Scan for the cell matching the given text and deliver its [X, Y] coordinate at center. 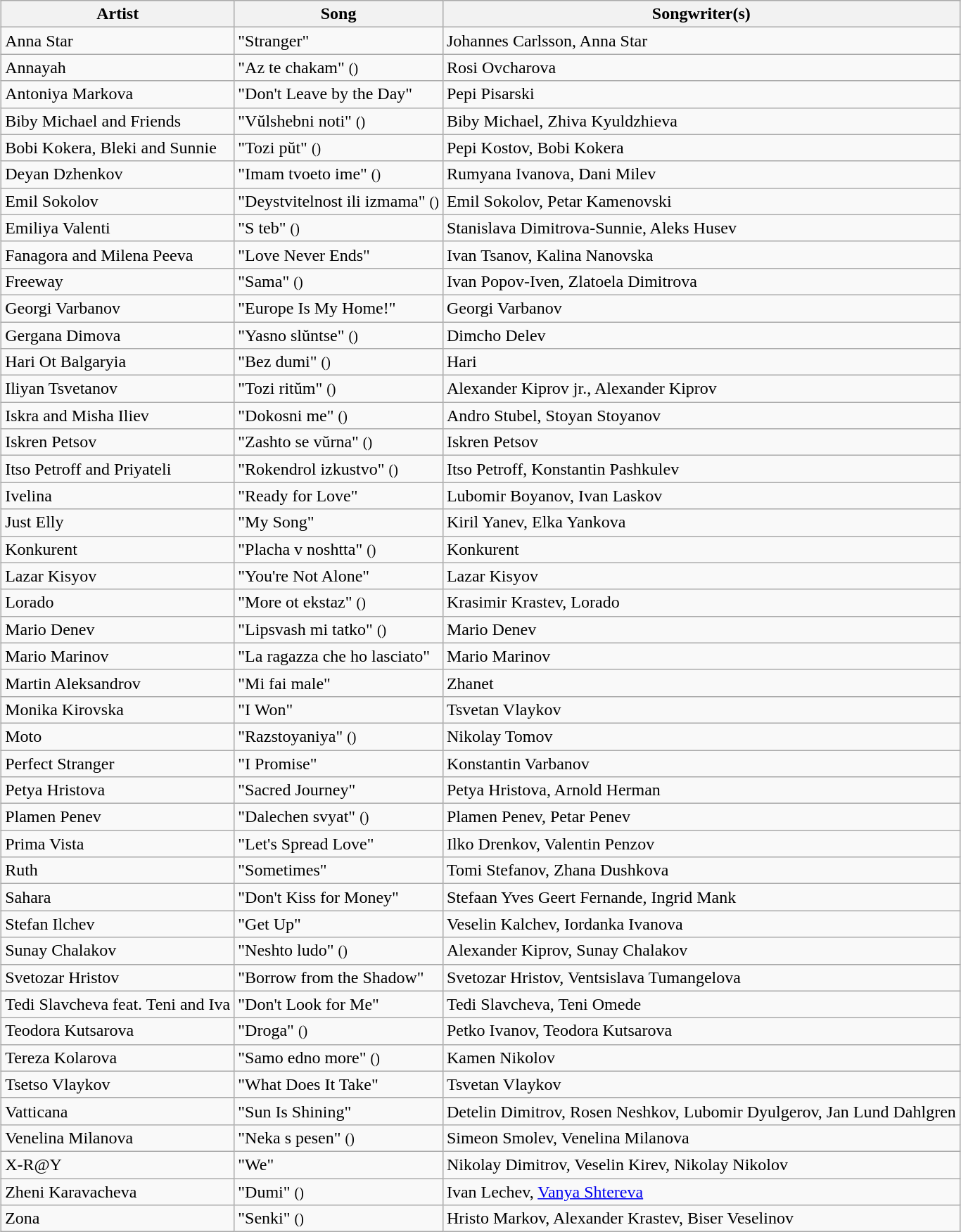
"S teb" () [339, 228]
"Placha v noshtta" () [339, 549]
Tereza Kolarova [118, 1058]
Emil Sokolov [118, 201]
Biby Michael, Zhiva Kyuldzhieva [701, 121]
Martin Aleksandrov [118, 683]
Nikolay Dimitrov, Veselin Kirev, Nikolay Nikolov [701, 1164]
Alexander Kiprov jr., Alexander Kiprov [701, 389]
Zona [118, 1219]
Andro Stubel, Stoyan Stoyanov [701, 416]
Tsetso Vlaykov [118, 1084]
"You're Not Alone" [339, 576]
Hari [701, 362]
"Bez dumi" () [339, 362]
Vatticana [118, 1111]
"I Won" [339, 710]
"Rokendrol izkustvo" () [339, 469]
X-R@Y [118, 1164]
"Dumi" () [339, 1192]
Plamen Penev, Petar Penev [701, 817]
Veselin Kalchev, Iordanka Ivanova [701, 924]
Monika Kirovska [118, 710]
Svetozar Hristov [118, 977]
"Tozi pŭt" () [339, 148]
"Samo edno more" () [339, 1058]
Nikolay Tomov [701, 736]
Sunay Chalakov [118, 951]
"Ready for Love" [339, 496]
"Get Up" [339, 924]
Simeon Smolev, Venelina Milanova [701, 1138]
Ruth [118, 871]
"Stranger" [339, 41]
Ilko Drenkov, Valentin Penzov [701, 844]
"Sometimes" [339, 871]
Stefan Ilchev [118, 924]
Gergana Dimova [118, 335]
"Lipsvash mi tatko" () [339, 629]
"Vŭlshebni noti" () [339, 121]
"Borrow from the Shadow" [339, 977]
Alexander Kiprov, Sunay Chalakov [701, 951]
"Imam tvoeto ime" () [339, 174]
Songwriter(s) [701, 14]
Artist [118, 14]
Dimcho Delev [701, 335]
"Razstoyaniya" () [339, 736]
Iliyan Tsvetanov [118, 389]
Itso Petroff and Priyateli [118, 469]
Prima Vista [118, 844]
"Neshto ludo" () [339, 951]
"Senki" () [339, 1219]
Rosi Ovcharova [701, 68]
"Don't Look for Me" [339, 1004]
Tedi Slavcheva feat. Teni and Iva [118, 1004]
"Dokosni me" () [339, 416]
Ivan Lechev, Vanya Shtereva [701, 1192]
Stanislava Dimitrova-Sunnie, Aleks Husev [701, 228]
Freeway [118, 281]
"Deystvitelnost ili izmama" () [339, 201]
"Dalechen svyat" () [339, 817]
Hristo Markov, Alexander Krastev, Biser Veselinov [701, 1219]
Annayah [118, 68]
Lubomir Boyanov, Ivan Laskov [701, 496]
Stefaan Yves Geert Fernande, Ingrid Mank [701, 897]
Perfect Stranger [118, 763]
Teodora Kutsarova [118, 1031]
"Mi fai male" [339, 683]
Rumyana Ivanova, Dani Milev [701, 174]
"I Promise" [339, 763]
Itso Petroff, Konstantin Pashkulev [701, 469]
Hari Ot Balgaryia [118, 362]
Petya Hristova [118, 790]
"Europe Is My Home!" [339, 308]
Iskra and Misha Iliev [118, 416]
"More ot ekstaz" () [339, 603]
Kiril Yanev, Elka Yankova [701, 522]
Petya Hristova, Arnold Herman [701, 790]
Sahara [118, 897]
"Don't Leave by the Day" [339, 94]
Johannes Carlsson, Anna Star [701, 41]
"Zashto se vŭrna" () [339, 442]
"Love Never Ends" [339, 255]
Ivelina [118, 496]
Emil Sokolov, Petar Kamenovski [701, 201]
"Neka s pesen" () [339, 1138]
"Sacred Journey" [339, 790]
"La ragazza che ho lasciato" [339, 656]
Moto [118, 736]
Krasimir Krastev, Lorado [701, 603]
Zhanet [701, 683]
Ivan Tsanov, Kalina Nanovska [701, 255]
Plamen Penev [118, 817]
Petko Ivanov, Teodora Kutsarova [701, 1031]
Anna Star [118, 41]
Just Elly [118, 522]
Bobi Kokera, Bleki and Sunnie [118, 148]
"What Does It Take" [339, 1084]
"Sama" () [339, 281]
Zheni Karavacheva [118, 1192]
Ivan Popov-Iven, Zlatoela Dimitrova [701, 281]
"Don't Kiss for Money" [339, 897]
"Az te chakam" () [339, 68]
"Let's Spread Love" [339, 844]
"Yasno slŭntse" () [339, 335]
Pepi Pisarski [701, 94]
"Tozi ritŭm" () [339, 389]
"My Song" [339, 522]
"Sun Is Shining" [339, 1111]
Pepi Kostov, Bobi Kokera [701, 148]
Konstantin Varbanov [701, 763]
Antoniya Markova [118, 94]
Tomi Stefanov, Zhana Dushkova [701, 871]
"We" [339, 1164]
Svetozar Hristov, Ventsislava Tumangelova [701, 977]
Biby Michael and Friends [118, 121]
Song [339, 14]
Detelin Dimitrov, Rosen Neshkov, Lubomir Dyulgerov, Jan Lund Dahlgren [701, 1111]
Fanagora and Milena Peeva [118, 255]
"Droga" () [339, 1031]
Kamen Nikolov [701, 1058]
Venelina Milanova [118, 1138]
Deyan Dzhenkov [118, 174]
Emiliya Valenti [118, 228]
Tedi Slavcheva, Teni Omede [701, 1004]
Lorado [118, 603]
